Pinpoint the cell where the given text exists, returning its [x, y] midpoint coordinate. 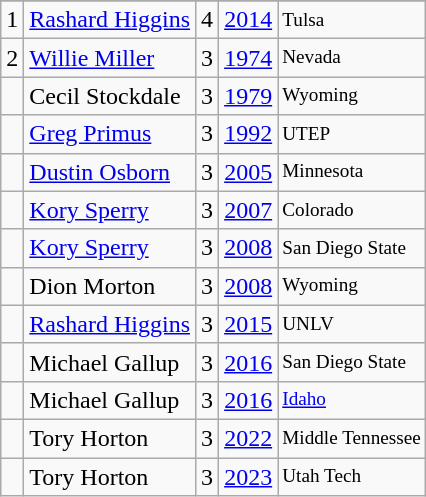
1979 [248, 96]
2023 [248, 477]
Idaho [352, 400]
2005 [248, 172]
2007 [248, 210]
UTEP [352, 134]
Utah Tech [352, 477]
1 [12, 20]
Willie Miller [110, 58]
2015 [248, 324]
Minnesota [352, 172]
1992 [248, 134]
Greg Primus [110, 134]
Dion Morton [110, 286]
Middle Tennessee [352, 438]
Cecil Stockdale [110, 96]
Nevada [352, 58]
Colorado [352, 210]
UNLV [352, 324]
Dustin Osborn [110, 172]
1974 [248, 58]
4 [208, 20]
Tulsa [352, 20]
2022 [248, 438]
2 [12, 58]
2014 [248, 20]
